Return the [x, y] coordinate for the center point of the cell that contains the specified text.  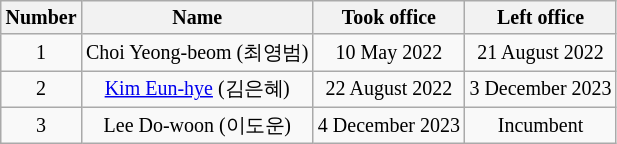
3 December 2023 [541, 89]
Number [42, 18]
Took office [389, 18]
2 [42, 89]
Incumbent [541, 125]
22 August 2022 [389, 89]
Choi Yeong-beom (최영범) [197, 53]
Left office [541, 18]
Lee Do-woon (이도운) [197, 125]
21 August 2022 [541, 53]
3 [42, 125]
1 [42, 53]
10 May 2022 [389, 53]
Kim Eun-hye (김은혜) [197, 89]
4 December 2023 [389, 125]
Name [197, 18]
